Capture the cell that displays the provided text and extract its [x, y] central coordinate. 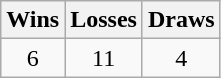
Wins [33, 20]
11 [104, 58]
Losses [104, 20]
Draws [181, 20]
6 [33, 58]
4 [181, 58]
